Pinpoint the cell where the given text exists, returning its (x, y) midpoint coordinate. 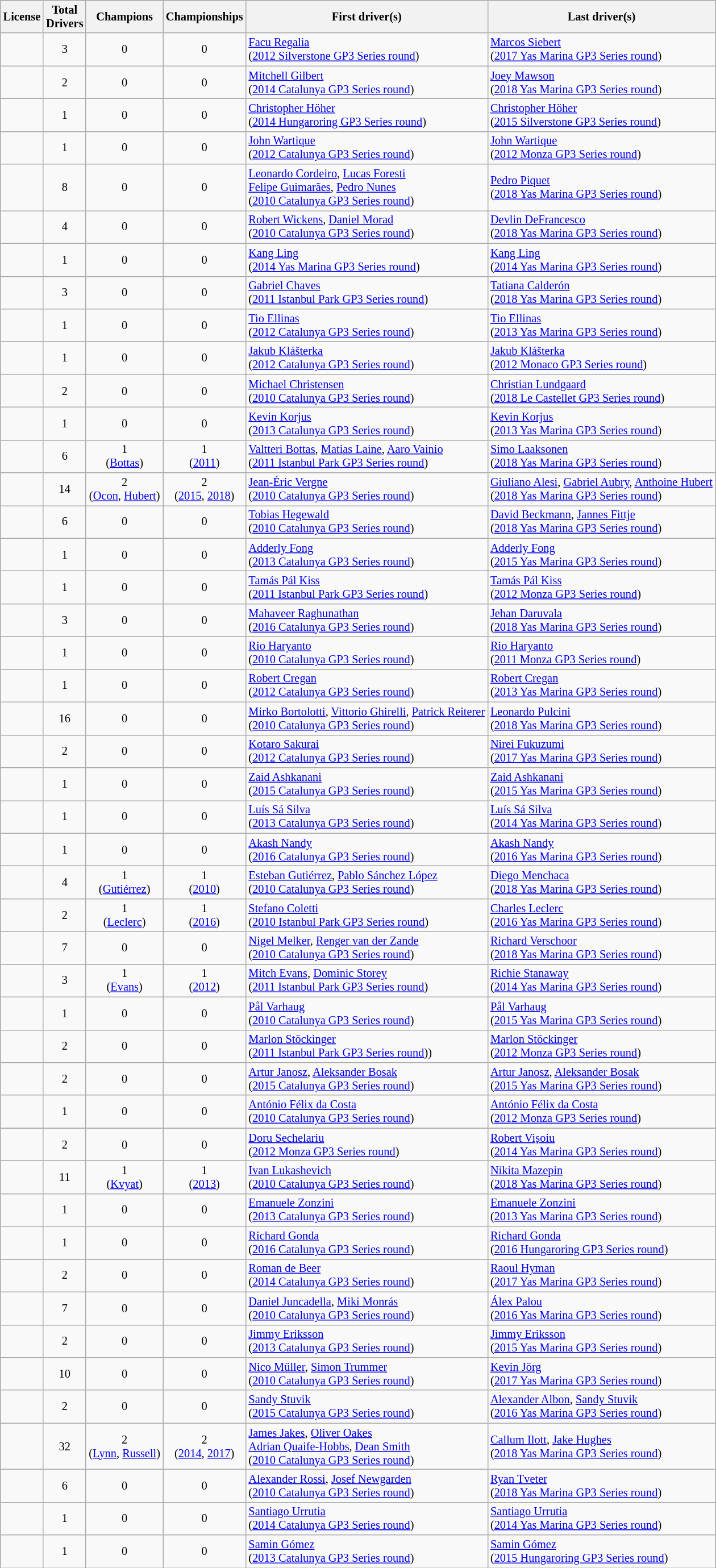
1(2016) (205, 915)
Samin Gómez(2015 Hungaroring GP3 Series round) (601, 1552)
Richard Gonda(2016 Catalunya GP3 Series round) (367, 1243)
Joey Mawson(2018 Yas Marina GP3 Series round) (601, 82)
Charles Leclerc(2016 Yas Marina GP3 Series round) (601, 915)
Kevin Jörg(2017 Yas Marina GP3 Series round) (601, 1374)
1(2011) (205, 456)
Kevin Korjus(2013 Yas Marina GP3 Series round) (601, 423)
8 (65, 188)
Pål Varhaug(2010 Catalunya GP3 Series round) (367, 1013)
Championships (205, 16)
Luís Sá Silva(2013 Catalunya GP3 Series round) (367, 817)
Adderly Fong(2015 Yas Marina GP3 Series round) (601, 555)
Diego Menchaca(2018 Yas Marina GP3 Series round) (601, 882)
License (22, 16)
Jimmy Eriksson(2015 Yas Marina GP3 Series round) (601, 1341)
Callum Ilott, Jake Hughes(2018 Yas Marina GP3 Series round) (601, 1446)
Alexander Albon, Sandy Stuvik(2016 Yas Marina GP3 Series round) (601, 1407)
Tio Ellinas(2013 Yas Marina GP3 Series round) (601, 325)
2(2014, 2017) (205, 1446)
Santiago Urrutia(2014 Catalunya GP3 Series round) (367, 1519)
Leonardo Cordeiro, Lucas ForestiFelipe Guimarães, Pedro Nunes(2010 Catalunya GP3 Series round) (367, 188)
TotalDrivers (65, 16)
1(Kvyat) (124, 1177)
Rio Haryanto(2011 Monza GP3 Series round) (601, 653)
Alexander Rossi, Josef Newgarden(2010 Catalunya GP3 Series round) (367, 1486)
Michael Christensen(2010 Catalunya GP3 Series round) (367, 391)
Richard Gonda(2016 Hungaroring GP3 Series round) (601, 1243)
Esteban Gutiérrez, Pablo Sánchez López(2010 Catalunya GP3 Series round) (367, 882)
Roman de Beer(2014 Catalunya GP3 Series round) (367, 1275)
11 (65, 1177)
Leonardo Pulcini(2018 Yas Marina GP3 Series round) (601, 718)
1(Gutiérrez) (124, 882)
Ryan Tveter(2018 Yas Marina GP3 Series round) (601, 1486)
Marlon Stöckinger(2011 Istanbul Park GP3 Series round)) (367, 1046)
David Beckmann, Jannes Fittje(2018 Yas Marina GP3 Series round) (601, 522)
Artur Janosz, Aleksander Bosak(2015 Catalunya GP3 Series round) (367, 1079)
Emanuele Zonzini(2013 Catalunya GP3 Series round) (367, 1210)
Luís Sá Silva(2014 Yas Marina GP3 Series round) (601, 817)
Mahaveer Raghunathan(2016 Catalunya GP3 Series round) (367, 620)
Jakub Klášterka(2012 Monaco GP3 Series round) (601, 358)
Tatiana Calderón(2018 Yas Marina GP3 Series round) (601, 293)
Artur Janosz, Aleksander Bosak(2015 Yas Marina GP3 Series round) (601, 1079)
Akash Nandy(2016 Yas Marina GP3 Series round) (601, 850)
Marlon Stöckinger(2012 Monza GP3 Series round) (601, 1046)
Mitchell Gilbert(2014 Catalunya GP3 Series round) (367, 82)
John Wartique(2012 Catalunya GP3 Series round) (367, 148)
Stefano Coletti(2010 Istanbul Park GP3 Series round) (367, 915)
2(Lynn, Russell) (124, 1446)
Tobias Hegewald(2010 Catalunya GP3 Series round) (367, 522)
Christopher Höher(2015 Silverstone GP3 Series round) (601, 115)
Tio Ellinas(2012 Catalunya GP3 Series round) (367, 325)
Robert Cregan(2013 Yas Marina GP3 Series round) (601, 685)
Nico Müller, Simon Trummer(2010 Catalunya GP3 Series round) (367, 1374)
Sandy Stuvik(2015 Catalunya GP3 Series round) (367, 1407)
Tamás Pál Kiss(2011 Istanbul Park GP3 Series round) (367, 587)
14 (65, 489)
Santiago Urrutia(2014 Yas Marina GP3 Series round) (601, 1519)
Gabriel Chaves(2011 Istanbul Park GP3 Series round) (367, 293)
2(2015, 2018) (205, 489)
1(Leclerc) (124, 915)
1(2010) (205, 882)
Álex Palou(2016 Yas Marina GP3 Series round) (601, 1308)
Christian Lundgaard(2018 Le Castellet GP3 Series round) (601, 391)
First driver(s) (367, 16)
Doru Sechelariu(2012 Monza GP3 Series round) (367, 1145)
Facu Regalia(2012 Silverstone GP3 Series round) (367, 49)
Jakub Klášterka(2012 Catalunya GP3 Series round) (367, 358)
John Wartique(2012 Monza GP3 Series round) (601, 148)
Robert Vișoiu(2014 Yas Marina GP3 Series round) (601, 1145)
Nikita Mazepin(2018 Yas Marina GP3 Series round) (601, 1177)
Robert Wickens, Daniel Morad(2010 Catalunya GP3 Series round) (367, 227)
16 (65, 718)
Champions (124, 16)
Raoul Hyman(2017 Yas Marina GP3 Series round) (601, 1275)
Marcos Siebert(2017 Yas Marina GP3 Series round) (601, 49)
Giuliano Alesi, Gabriel Aubry, Anthoine Hubert(2018 Yas Marina GP3 Series round) (601, 489)
Jean-Éric Vergne(2010 Catalunya GP3 Series round) (367, 489)
Akash Nandy(2016 Catalunya GP3 Series round) (367, 850)
Simo Laaksonen(2018 Yas Marina GP3 Series round) (601, 456)
2(Ocon, Hubert) (124, 489)
Christopher Höher(2014 Hungaroring GP3 Series round) (367, 115)
António Félix da Costa(2012 Monza GP3 Series round) (601, 1112)
Kotaro Sakurai(2012 Catalunya GP3 Series round) (367, 751)
Nirei Fukuzumi(2017 Yas Marina GP3 Series round) (601, 751)
1(Evans) (124, 980)
Rio Haryanto(2010 Catalunya GP3 Series round) (367, 653)
1(2013) (205, 1177)
Robert Cregan(2012 Catalunya GP3 Series round) (367, 685)
Kevin Korjus(2013 Catalunya GP3 Series round) (367, 423)
Richard Verschoor(2018 Yas Marina GP3 Series round) (601, 948)
Pedro Piquet(2018 Yas Marina GP3 Series round) (601, 188)
Nigel Melker, Renger van der Zande(2010 Catalunya GP3 Series round) (367, 948)
Adderly Fong(2013 Catalunya GP3 Series round) (367, 555)
10 (65, 1374)
James Jakes, Oliver OakesAdrian Quaife-Hobbs, Dean Smith(2010 Catalunya GP3 Series round) (367, 1446)
Last driver(s) (601, 16)
Zaid Ashkanani(2015 Yas Marina GP3 Series round) (601, 784)
1(Bottas) (124, 456)
Tamás Pál Kiss(2012 Monza GP3 Series round) (601, 587)
Jehan Daruvala(2018 Yas Marina GP3 Series round) (601, 620)
Valtteri Bottas, Matias Laine, Aaro Vainio(2011 Istanbul Park GP3 Series round) (367, 456)
Mirko Bortolotti, Vittorio Ghirelli, Patrick Reiterer(2010 Catalunya GP3 Series round) (367, 718)
António Félix da Costa(2010 Catalunya GP3 Series round) (367, 1112)
Zaid Ashkanani(2015 Catalunya GP3 Series round) (367, 784)
Mitch Evans, Dominic Storey(2011 Istanbul Park GP3 Series round) (367, 980)
32 (65, 1446)
Richie Stanaway(2014 Yas Marina GP3 Series round) (601, 980)
Jimmy Eriksson(2013 Catalunya GP3 Series round) (367, 1341)
Emanuele Zonzini(2013 Yas Marina GP3 Series round) (601, 1210)
Ivan Lukashevich(2010 Catalunya GP3 Series round) (367, 1177)
1(2012) (205, 980)
Samin Gómez(2013 Catalunya GP3 Series round) (367, 1552)
Daniel Juncadella, Miki Monrás(2010 Catalunya GP3 Series round) (367, 1308)
Devlin DeFrancesco(2018 Yas Marina GP3 Series round) (601, 227)
Pål Varhaug(2015 Yas Marina GP3 Series round) (601, 1013)
